Find where the given text appears and provide that cell's center as (X, Y) coordinate. 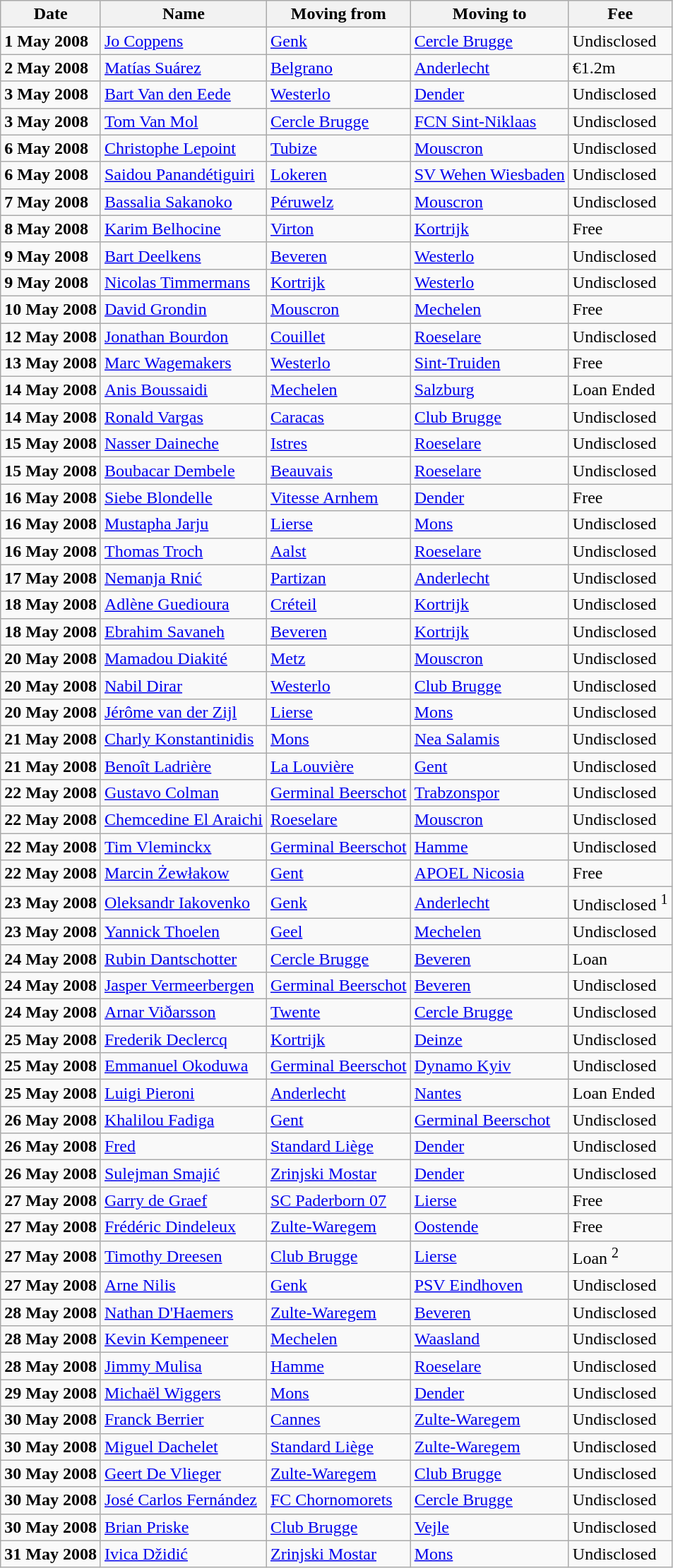
Fred (184, 1147)
José Carlos Fernández (184, 1500)
Mamadou Diakité (184, 658)
Bart Van den Eede (184, 95)
8 May 2008 (51, 229)
Nasser Daineche (184, 444)
Ebrahim Savaneh (184, 632)
Metz (338, 658)
Beauvais (338, 471)
Aalst (338, 551)
7 May 2008 (51, 202)
Saidou Panandétiguiri (184, 175)
12 May 2008 (51, 337)
Luigi Pieroni (184, 1093)
Date (51, 14)
Jonathan Bourdon (184, 337)
Matías Suárez (184, 68)
Boubacar Dembele (184, 471)
1 May 2008 (51, 41)
13 May 2008 (51, 363)
Salzburg (489, 390)
Créteil (338, 605)
Adlène Guedioura (184, 605)
Loan 2 (620, 1256)
Moving from (338, 14)
Michaël Wiggers (184, 1393)
Charly Konstantinidis (184, 739)
Timothy Dreesen (184, 1256)
PSV Eindhoven (489, 1286)
Tubize (338, 148)
Bassalia Sakanoko (184, 202)
Garry de Graef (184, 1200)
Dynamo Kyiv (489, 1066)
Marc Wagemakers (184, 363)
Christophe Lepoint (184, 148)
Thomas Troch (184, 551)
Loan (620, 958)
Oleksandr Iakovenko (184, 903)
La Louvière (338, 766)
Lokeren (338, 175)
Miguel Dachelet (184, 1447)
17 May 2008 (51, 578)
Brian Priske (184, 1527)
Waasland (489, 1339)
Mustapha Jarju (184, 524)
APOEL Nicosia (489, 874)
FC Chornomorets (338, 1500)
Vejle (489, 1527)
Jimmy Mulisa (184, 1366)
Jo Coppens (184, 41)
Undisclosed 1 (620, 903)
Marcin Żewłakow (184, 874)
Bart Deelkens (184, 255)
SV Wehen Wiesbaden (489, 175)
FCN Sint-Niklaas (489, 121)
Tim Vleminckx (184, 847)
Geert De Vlieger (184, 1473)
Nemanja Rnić (184, 578)
Vitesse Arnhem (338, 497)
Ronald Vargas (184, 417)
Frederik Declercq (184, 1039)
Anis Boussaidi (184, 390)
Deinze (489, 1039)
Siebe Blondelle (184, 497)
Benoît Ladrière (184, 766)
Ivica Džidić (184, 1554)
Partizan (338, 578)
Khalilou Fadiga (184, 1120)
Rubin Dantschotter (184, 958)
Frédéric Dindeleux (184, 1227)
Nabil Dirar (184, 685)
SC Paderborn 07 (338, 1200)
Tom Van Mol (184, 121)
Jérôme van der Zijl (184, 712)
Caracas (338, 417)
Istres (338, 444)
Nantes (489, 1093)
Karim Belhocine (184, 229)
Arne Nilis (184, 1286)
Moving to (489, 14)
31 May 2008 (51, 1554)
€1.2m (620, 68)
Oostende (489, 1227)
Yannick Thoelen (184, 931)
Arnar Viðarsson (184, 1013)
Chemcedine El Araichi (184, 820)
Nea Salamis (489, 739)
Name (184, 14)
Franck Berrier (184, 1420)
Couillet (338, 337)
Belgrano (338, 68)
Geel (338, 931)
2 May 2008 (51, 68)
Nathan D'Haemers (184, 1313)
29 May 2008 (51, 1393)
Fee (620, 14)
Kevin Kempeneer (184, 1339)
10 May 2008 (51, 309)
David Grondin (184, 309)
Twente (338, 1013)
Jasper Vermeerbergen (184, 985)
Nicolas Timmermans (184, 282)
Gustavo Colman (184, 793)
Péruwelz (338, 202)
Sint-Truiden (489, 363)
Cannes (338, 1420)
Virton (338, 229)
Trabzonspor (489, 793)
Sulejman Smajić (184, 1174)
Emmanuel Okoduwa (184, 1066)
